Locate the cell with the specified text and output its (X, Y) center coordinate. 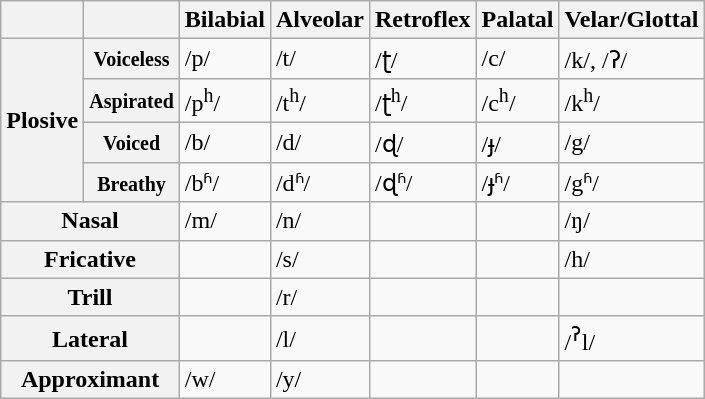
/y/ (320, 380)
/k/, /ʔ/ (632, 59)
/ʈh/ (422, 100)
Bilabial (224, 20)
Alveolar (320, 20)
Fricative (90, 259)
/th/ (320, 100)
/ɟ/ (518, 143)
/r/ (320, 297)
/ʈ/ (422, 59)
Approximant (90, 380)
/ph/ (224, 100)
/ɖ/ (422, 143)
/ɟʱ/ (518, 182)
Aspirated (132, 100)
Palatal (518, 20)
Breathy (132, 182)
/d/ (320, 143)
/ɖʱ/ (422, 182)
/t/ (320, 59)
Voiceless (132, 59)
/ʔl/ (632, 338)
Lateral (90, 338)
/ŋ/ (632, 221)
Trill (90, 297)
Velar/Glottal (632, 20)
/n/ (320, 221)
/w/ (224, 380)
/l/ (320, 338)
/s/ (320, 259)
/dʱ/ (320, 182)
/p/ (224, 59)
Voiced (132, 143)
Nasal (90, 221)
Retroflex (422, 20)
/kh/ (632, 100)
/m/ (224, 221)
Plosive (42, 120)
/ch/ (518, 100)
/b/ (224, 143)
/g/ (632, 143)
/gʱ/ (632, 182)
/h/ (632, 259)
/bʱ/ (224, 182)
/c/ (518, 59)
